Pinpoint the cell where the given text exists, returning its (X, Y) midpoint coordinate. 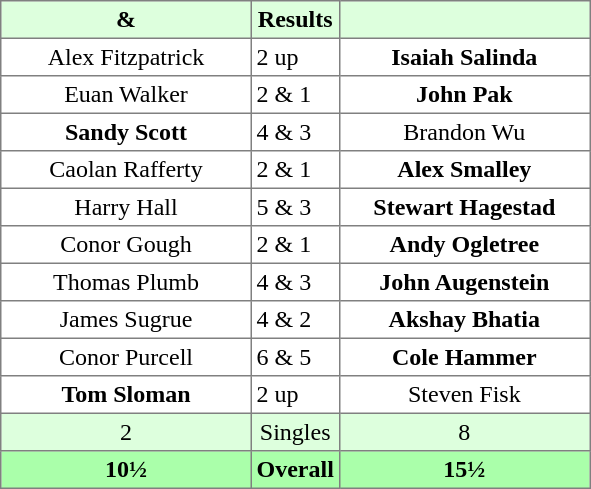
Euan Walker (126, 95)
2 (126, 432)
Singles (295, 432)
Sandy Scott (126, 132)
Stewart Hagestad (464, 207)
Steven Fisk (464, 395)
Alex Smalley (464, 170)
15½ (464, 470)
5 & 3 (295, 207)
Conor Gough (126, 245)
Tom Sloman (126, 395)
John Pak (464, 95)
& (126, 20)
James Sugrue (126, 320)
Caolan Rafferty (126, 170)
Andy Ogletree (464, 245)
10½ (126, 470)
Cole Hammer (464, 357)
Results (295, 20)
8 (464, 432)
Thomas Plumb (126, 282)
Isaiah Salinda (464, 57)
John Augenstein (464, 282)
Akshay Bhatia (464, 320)
4 & 2 (295, 320)
6 & 5 (295, 357)
Alex Fitzpatrick (126, 57)
Conor Purcell (126, 357)
Overall (295, 470)
Harry Hall (126, 207)
Brandon Wu (464, 132)
